Pinpoint the cell where the given text exists, returning its (X, Y) midpoint coordinate. 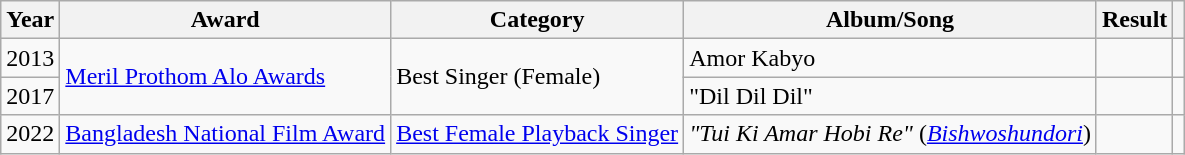
Meril Prothom Alo Awards (226, 77)
2013 (30, 58)
Bangladesh National Film Award (226, 134)
Result (1134, 20)
Best Singer (Female) (538, 77)
2017 (30, 96)
2022 (30, 134)
Best Female Playback Singer (538, 134)
Amor Kabyo (890, 58)
Album/Song (890, 20)
Year (30, 20)
Award (226, 20)
Category (538, 20)
"Tui Ki Amar Hobi Re" (Bishwoshundori) (890, 134)
"Dil Dil Dil" (890, 96)
